Capture the cell that displays the provided text and extract its (x, y) central coordinate. 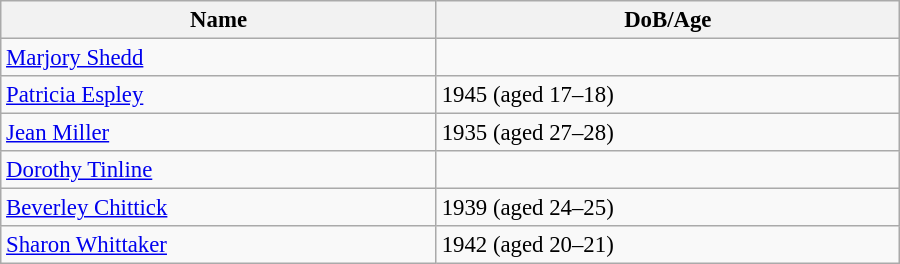
Marjory Shedd (219, 58)
1945 (aged 17–18) (668, 95)
Name (219, 20)
Jean Miller (219, 133)
Beverley Chittick (219, 208)
1942 (aged 20–21) (668, 245)
Patricia Espley (219, 95)
DoB/Age (668, 20)
1939 (aged 24–25) (668, 208)
Sharon Whittaker (219, 245)
1935 (aged 27–28) (668, 133)
Dorothy Tinline (219, 170)
